Locate the cell with the specified text and output its (X, Y) center coordinate. 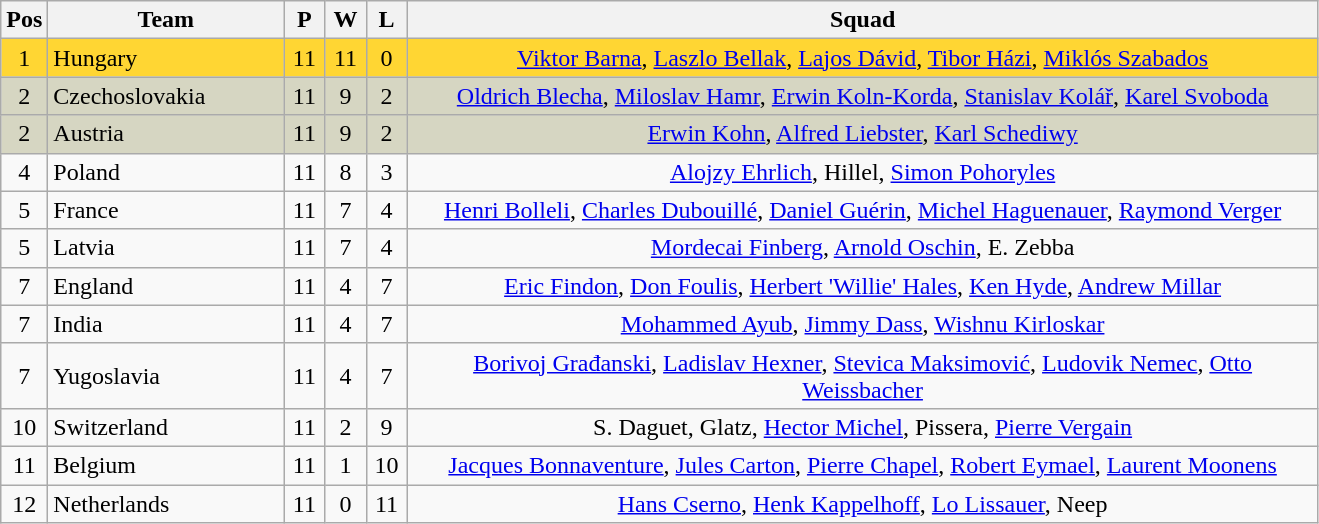
Hungary (166, 58)
Pos (24, 20)
Alojzy Ehrlich, Hillel, Simon Pohoryles (862, 172)
Squad (862, 20)
P (304, 20)
12 (24, 503)
England (166, 286)
S. Daguet, Glatz, Hector Michel, Pissera, Pierre Vergain (862, 427)
Czechoslovakia (166, 96)
8 (346, 172)
Switzerland (166, 427)
Belgium (166, 465)
Team (166, 20)
India (166, 324)
3 (386, 172)
France (166, 210)
Henri Bolleli, Charles Dubouillé, Daniel Guérin, Michel Haguenauer, Raymond Verger (862, 210)
Yugoslavia (166, 376)
Erwin Kohn, Alfred Liebster, Karl Schediwy (862, 134)
Mordecai Finberg, Arnold Oschin, E. Zebba (862, 248)
Eric Findon, Don Foulis, Herbert 'Willie' Hales, Ken Hyde, Andrew Millar (862, 286)
W (346, 20)
Latvia (166, 248)
Borivoj Građanski, Ladislav Hexner, Stevica Maksimović, Ludovik Nemec, Otto Weissbacher (862, 376)
Jacques Bonnaventure, Jules Carton, Pierre Chapel, Robert Eymael, Laurent Moonens (862, 465)
Netherlands (166, 503)
Mohammed Ayub, Jimmy Dass, Wishnu Kirloskar (862, 324)
Austria (166, 134)
Poland (166, 172)
L (386, 20)
Hans Cserno, Henk Kappelhoff, Lo Lissauer, Neep (862, 503)
Viktor Barna, Laszlo Bellak, Lajos Dávid, Tibor Házi, Miklós Szabados (862, 58)
Oldrich Blecha, Miloslav Hamr, Erwin Koln-Korda, Stanislav Kolář, Karel Svoboda (862, 96)
